Search for the cell housing the specified text and yield its (X, Y) center coordinate. 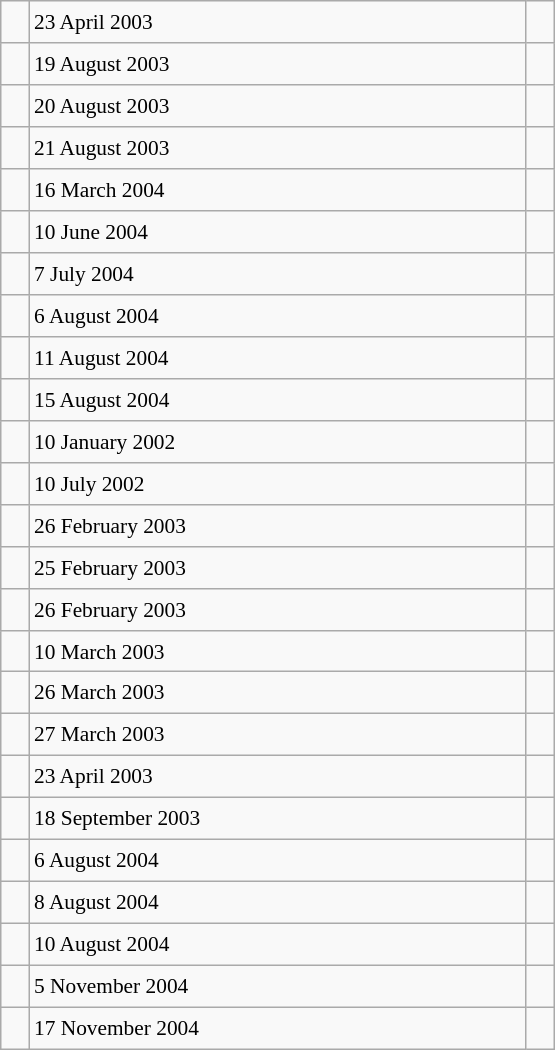
10 August 2004 (278, 945)
18 September 2003 (278, 819)
25 February 2003 (278, 567)
19 August 2003 (278, 64)
10 March 2003 (278, 651)
10 June 2004 (278, 232)
11 August 2004 (278, 358)
26 March 2003 (278, 693)
5 November 2004 (278, 986)
7 July 2004 (278, 274)
8 August 2004 (278, 903)
15 August 2004 (278, 399)
20 August 2003 (278, 106)
27 March 2003 (278, 735)
16 March 2004 (278, 190)
21 August 2003 (278, 148)
10 July 2002 (278, 483)
17 November 2004 (278, 1028)
10 January 2002 (278, 441)
